Return (x, y) of the center of cell containing provided text 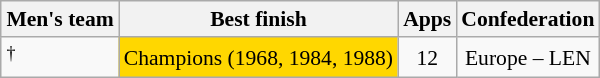
Europe – LEN (528, 58)
Champions (1968, 1984, 1988) (258, 58)
Men's team (60, 19)
12 (427, 58)
Confederation (528, 19)
Best finish (258, 19)
Apps (427, 19)
† (60, 58)
